Return the (x, y) coordinate for the center point of the cell that contains the specified text.  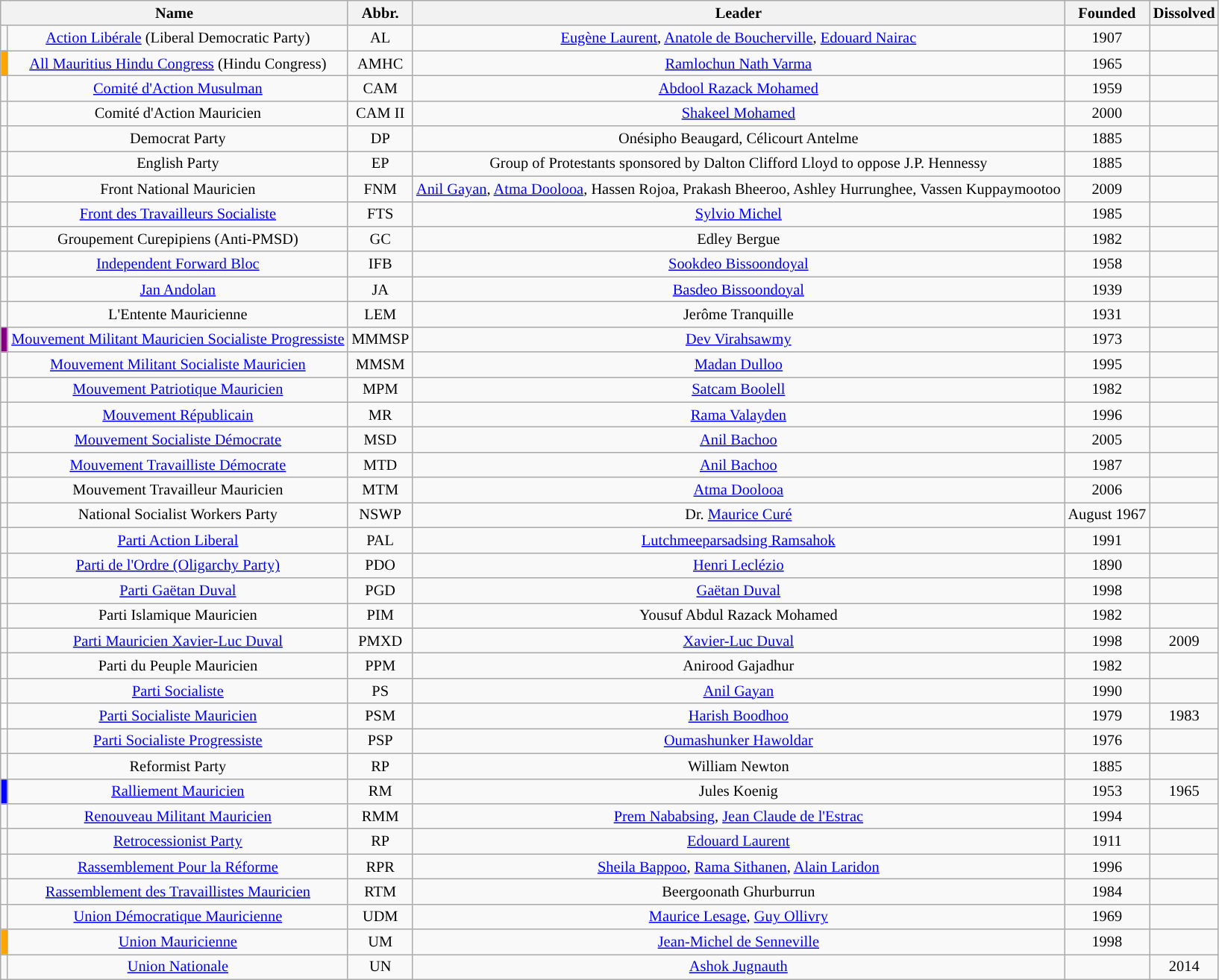
PSP (380, 741)
1976 (1107, 741)
Mouvement Travailliste Démocrate (178, 465)
Dr. Maurice Curé (739, 515)
2014 (1184, 967)
Beergoonath Ghurburrun (739, 891)
1911 (1107, 841)
Parti Gaëtan Duval (178, 590)
Jules Koenig (739, 791)
LEM (380, 314)
Rassemblement des Travaillistes Mauricien (178, 891)
RMM (380, 816)
L'Entente Mauricienne (178, 314)
Edouard Laurent (739, 841)
Lutchmeeparsadsing Ramsahok (739, 540)
Madan Dulloo (739, 365)
DP (380, 139)
1987 (1107, 465)
1973 (1107, 339)
Mouvement Patriotique Mauricien (178, 389)
Action Libérale (Liberal Democratic Party) (178, 38)
Eugène Laurent, Anatole de Boucherville, Edouard Nairac (739, 38)
Independent Forward Bloc (178, 264)
Mouvement Républicain (178, 415)
JA (380, 289)
Name (175, 13)
Union Mauricienne (178, 942)
2006 (1107, 490)
MPM (380, 389)
IFB (380, 264)
Jan Andolan (178, 289)
PMXD (380, 641)
1991 (1107, 540)
Prem Nababsing, Jean Claude de l'Estrac (739, 816)
1984 (1107, 891)
Oumashunker Hawoldar (739, 741)
1931 (1107, 314)
Onésipho Beaugard, Célicourt Antelme (739, 139)
PSM (380, 716)
1995 (1107, 365)
Comité d'Action Mauricien (178, 113)
Abdool Razack Mohamed (739, 88)
Jean-Michel de Senneville (739, 942)
Abbr. (380, 13)
PAL (380, 540)
PDO (380, 565)
Satcam Boolell (739, 389)
FTS (380, 214)
1953 (1107, 791)
August 1967 (1107, 515)
Gaëtan Duval (739, 590)
MMSM (380, 365)
Parti Socialiste Mauricien (178, 716)
1969 (1107, 917)
Parti Mauricien Xavier-Luc Duval (178, 641)
EP (380, 163)
Mouvement Militant Mauricien Socialiste Progressiste (178, 339)
Renouveau Militant Mauricien (178, 816)
PGD (380, 590)
William Newton (739, 766)
Ramlochun Nath Varma (739, 63)
PPM (380, 665)
Sylvio Michel (739, 214)
Dev Virahsawmy (739, 339)
Reformist Party (178, 766)
Parti Action Liberal (178, 540)
Parti du Peuple Mauricien (178, 665)
MSD (380, 439)
CAM (380, 88)
Anirood Gajadhur (739, 665)
1994 (1107, 816)
Shakeel Mohamed (739, 113)
Front des Travailleurs Socialiste (178, 214)
Union Nationale (178, 967)
Mouvement Travailleur Mauricien (178, 490)
National Socialist Workers Party (178, 515)
Yousuf Abdul Razack Mohamed (739, 615)
Jerôme Tranquille (739, 314)
1979 (1107, 716)
1890 (1107, 565)
Xavier-Luc Duval (739, 641)
Anil Gayan (739, 691)
Rassemblement Pour la Réforme (178, 867)
Groupement Curepipiens (Anti-PMSD) (178, 239)
English Party (178, 163)
Parti Socialiste (178, 691)
1939 (1107, 289)
MMMSP (380, 339)
2005 (1107, 439)
Parti Islamique Mauricien (178, 615)
RTM (380, 891)
Basdeo Bissoondoyal (739, 289)
MR (380, 415)
GC (380, 239)
Group of Protestants sponsored by Dalton Clifford Lloyd to oppose J.P. Hennessy (739, 163)
Sookdeo Bissoondoyal (739, 264)
Comité d'Action Musulman (178, 88)
Democrat Party (178, 139)
2000 (1107, 113)
PIM (380, 615)
Retrocessionist Party (178, 841)
Leader (739, 13)
Edley Bergue (739, 239)
Parti Socialiste Progressiste (178, 741)
PS (380, 691)
Maurice Lesage, Guy Ollivry (739, 917)
MTD (380, 465)
1958 (1107, 264)
UM (380, 942)
Harish Boodhoo (739, 716)
Anil Gayan, Atma Doolooa, Hassen Rojoa, Prakash Bheeroo, Ashley Hurrunghee, Vassen Kuppaymootoo (739, 189)
1990 (1107, 691)
1959 (1107, 88)
Parti de l'Ordre (Oligarchy Party) (178, 565)
AL (380, 38)
RM (380, 791)
Henri Leclézio (739, 565)
Atma Doolooa (739, 490)
MTM (380, 490)
UN (380, 967)
Rama Valayden (739, 415)
Front National Mauricien (178, 189)
All Mauritius Hindu Congress (Hindu Congress) (178, 63)
Ralliement Mauricien (178, 791)
Mouvement Socialiste Démocrate (178, 439)
Sheila Bappoo, Rama Sithanen, Alain Laridon (739, 867)
1983 (1184, 716)
1985 (1107, 214)
Mouvement Militant Socialiste Mauricien (178, 365)
1907 (1107, 38)
NSWP (380, 515)
Ashok Jugnauth (739, 967)
RPR (380, 867)
UDM (380, 917)
FNM (380, 189)
Union Démocratique Mauricienne (178, 917)
Dissolved (1184, 13)
AMHC (380, 63)
Founded (1107, 13)
CAM II (380, 113)
